Return the (x, y) coordinate for the center point of the cell that contains the specified text.  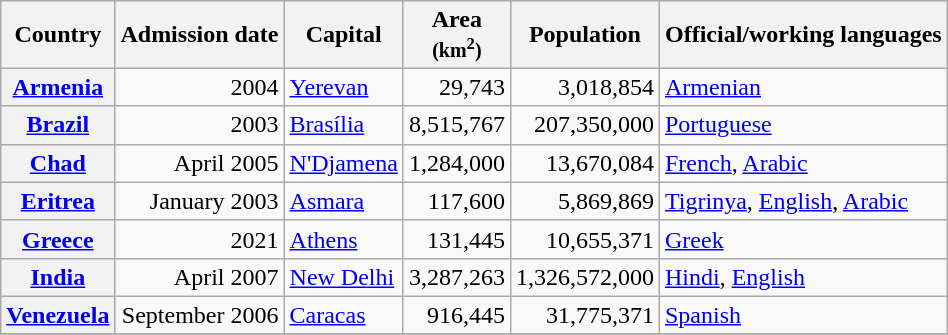
2021 (200, 239)
India (58, 277)
Greece (58, 239)
Portuguese (803, 125)
131,445 (456, 239)
January 2003 (200, 201)
N'Djamena (344, 163)
3,287,263 (456, 277)
1,284,000 (456, 163)
10,655,371 (584, 239)
Eritrea (58, 201)
Yerevan (344, 87)
Official/working languages (803, 34)
Greek (803, 239)
Asmara (344, 201)
Hindi, English (803, 277)
2004 (200, 87)
117,600 (456, 201)
Venezuela (58, 315)
5,869,869 (584, 201)
New Delhi (344, 277)
Area(km2) (456, 34)
Spanish (803, 315)
Armenian (803, 87)
April 2007 (200, 277)
Tigrinya, English, Arabic (803, 201)
Admission date (200, 34)
Population (584, 34)
916,445 (456, 315)
Brasília (344, 125)
Capital (344, 34)
French, Arabic (803, 163)
April 2005 (200, 163)
Caracas (344, 315)
13,670,084 (584, 163)
Country (58, 34)
31,775,371 (584, 315)
3,018,854 (584, 87)
September 2006 (200, 315)
Chad (58, 163)
Armenia (58, 87)
1,326,572,000 (584, 277)
Athens (344, 239)
29,743 (456, 87)
2003 (200, 125)
Brazil (58, 125)
207,350,000 (584, 125)
8,515,767 (456, 125)
